Output the [x, y] coordinate of the center of the cell containing the given text.  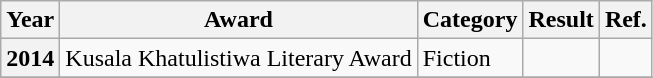
2014 [30, 58]
Ref. [626, 20]
Fiction [470, 58]
Award [238, 20]
Result [561, 20]
Kusala Khatulistiwa Literary Award [238, 58]
Category [470, 20]
Year [30, 20]
